Identify which cell holds the provided text, then report its [x, y] central coordinate. 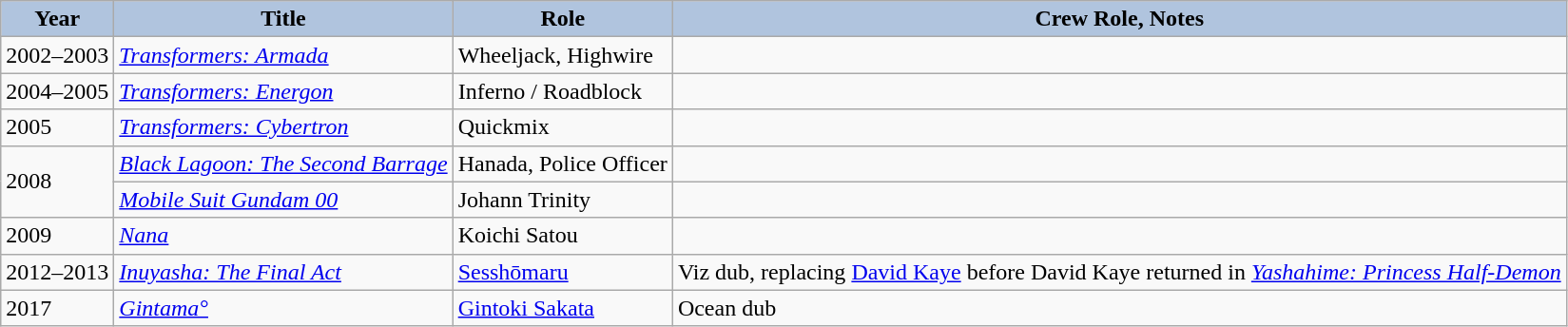
Transformers: Energon [283, 91]
Inuyasha: The Final Act [283, 272]
Black Lagoon: The Second Barrage [283, 163]
2002–2003 [57, 55]
Viz dub, replacing David Kaye before David Kaye returned in Yashahime: Princess Half-Demon [1119, 272]
Transformers: Cybertron [283, 127]
Johann Trinity [563, 200]
Koichi Satou [563, 236]
Crew Role, Notes [1119, 19]
Nana [283, 236]
2005 [57, 127]
2008 [57, 182]
Hanada, Police Officer [563, 163]
2017 [57, 308]
Wheeljack, Highwire [563, 55]
Inferno / Roadblock [563, 91]
Gintama° [283, 308]
Gintoki Sakata [563, 308]
2012–2013 [57, 272]
2004–2005 [57, 91]
Year [57, 19]
Role [563, 19]
Quickmix [563, 127]
2009 [57, 236]
Title [283, 19]
Ocean dub [1119, 308]
Mobile Suit Gundam 00 [283, 200]
Sesshōmaru [563, 272]
Transformers: Armada [283, 55]
